Return (x, y) of the center of cell containing provided text 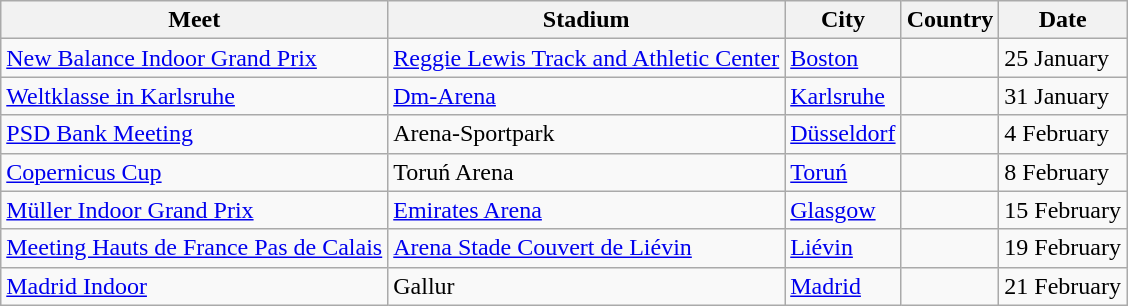
Weltklasse in Karlsruhe (194, 96)
Date (1063, 20)
Meeting Hauts de France Pas de Calais (194, 248)
19 February (1063, 248)
21 February (1063, 286)
New Balance Indoor Grand Prix (194, 58)
Müller Indoor Grand Prix (194, 210)
Glasgow (843, 210)
Stadium (586, 20)
25 January (1063, 58)
Emirates Arena (586, 210)
Madrid Indoor (194, 286)
Country (950, 20)
Boston (843, 58)
4 February (1063, 134)
Karlsruhe (843, 96)
Düsseldorf (843, 134)
Copernicus Cup (194, 172)
City (843, 20)
Liévin (843, 248)
31 January (1063, 96)
Meet (194, 20)
Reggie Lewis Track and Athletic Center (586, 58)
15 February (1063, 210)
Dm-Arena (586, 96)
Arena-Sportpark (586, 134)
PSD Bank Meeting (194, 134)
Madrid (843, 286)
8 February (1063, 172)
Toruń (843, 172)
Gallur (586, 286)
Toruń Arena (586, 172)
Arena Stade Couvert de Liévin (586, 248)
